Pinpoint the cell where the given text exists, returning its [X, Y] midpoint coordinate. 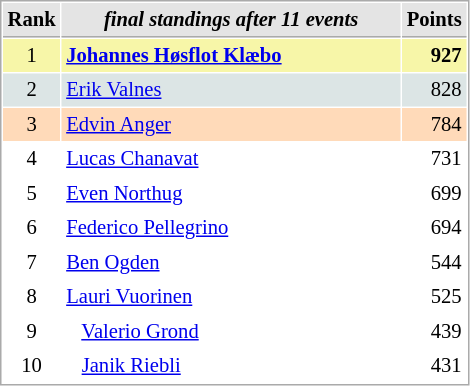
439 [434, 332]
10 [32, 366]
3 [32, 124]
Valerio Grond [232, 332]
Even Northug [232, 194]
Rank [32, 20]
Points [434, 20]
544 [434, 262]
4 [32, 158]
final standings after 11 events [232, 20]
8 [32, 296]
Federico Pellegrino [232, 228]
Johannes Høsflot Klæbo [232, 56]
828 [434, 90]
525 [434, 296]
784 [434, 124]
Ben Ogden [232, 262]
431 [434, 366]
6 [32, 228]
Erik Valnes [232, 90]
1 [32, 56]
Edvin Anger [232, 124]
2 [32, 90]
731 [434, 158]
Janik Riebli [232, 366]
7 [32, 262]
9 [32, 332]
Lauri Vuorinen [232, 296]
694 [434, 228]
927 [434, 56]
Lucas Chanavat [232, 158]
699 [434, 194]
5 [32, 194]
